Identify which cell holds the provided text, then report its [x, y] central coordinate. 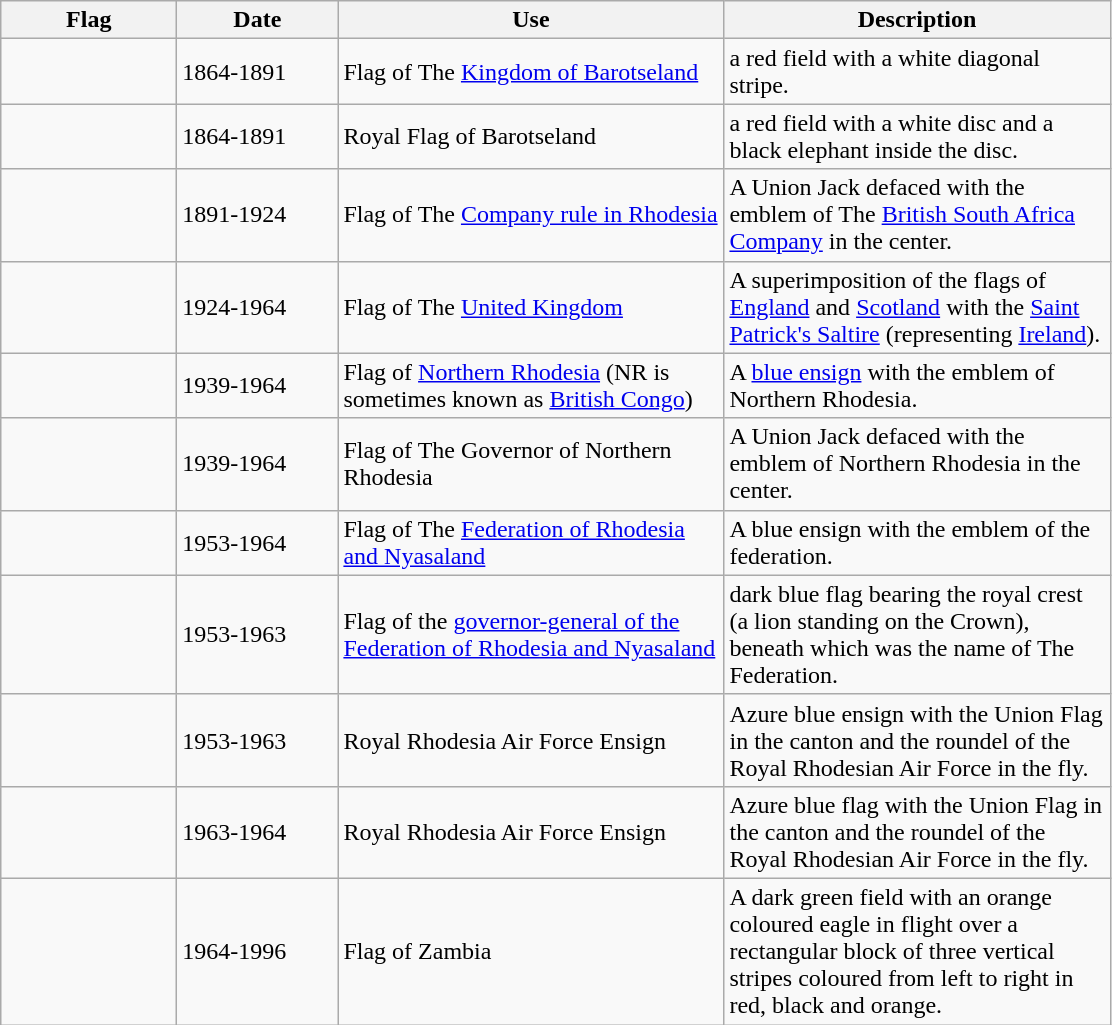
Flag of the governor-general of the Federation of Rhodesia and Nyasaland [531, 634]
Flag of The United Kingdom [531, 307]
Flag of Zambia [531, 951]
Description [917, 20]
a red field with a white disc and a black elephant inside the disc. [917, 136]
Use [531, 20]
Flag of The Federation of Rhodesia and Nyasaland [531, 542]
dark blue flag bearing the royal crest (a lion standing on the Crown), beneath which was the name of The Federation. [917, 634]
Flag of The Kingdom of Barotseland [531, 72]
Azure blue flag with the Union Flag in the canton and the roundel of the Royal Rhodesian Air Force in the fly. [917, 832]
1953-1964 [258, 542]
Flag of The Company rule in Rhodesia [531, 215]
1964-1996 [258, 951]
Royal Flag of Barotseland [531, 136]
1963-1964 [258, 832]
A Union Jack defaced with the emblem of The British South Africa Company in the center. [917, 215]
Azure blue ensign with the Union Flag in the canton and the roundel of the Royal Rhodesian Air Force in the fly. [917, 740]
Flag [89, 20]
A blue ensign with the emblem of the federation. [917, 542]
1891-1924 [258, 215]
1924-1964 [258, 307]
Flag of Northern Rhodesia (NR is sometimes known as British Congo) [531, 386]
A superimposition of the flags of England and Scotland with the Saint Patrick's Saltire (representing Ireland). [917, 307]
A Union Jack defaced with the emblem of Northern Rhodesia in the center. [917, 464]
Date [258, 20]
Flag of The Governor of Northern Rhodesia [531, 464]
a red field with a white diagonal stripe. [917, 72]
A blue ensign with the emblem of Northern Rhodesia. [917, 386]
